Locate the cell with the specified text and output its (x, y) center coordinate. 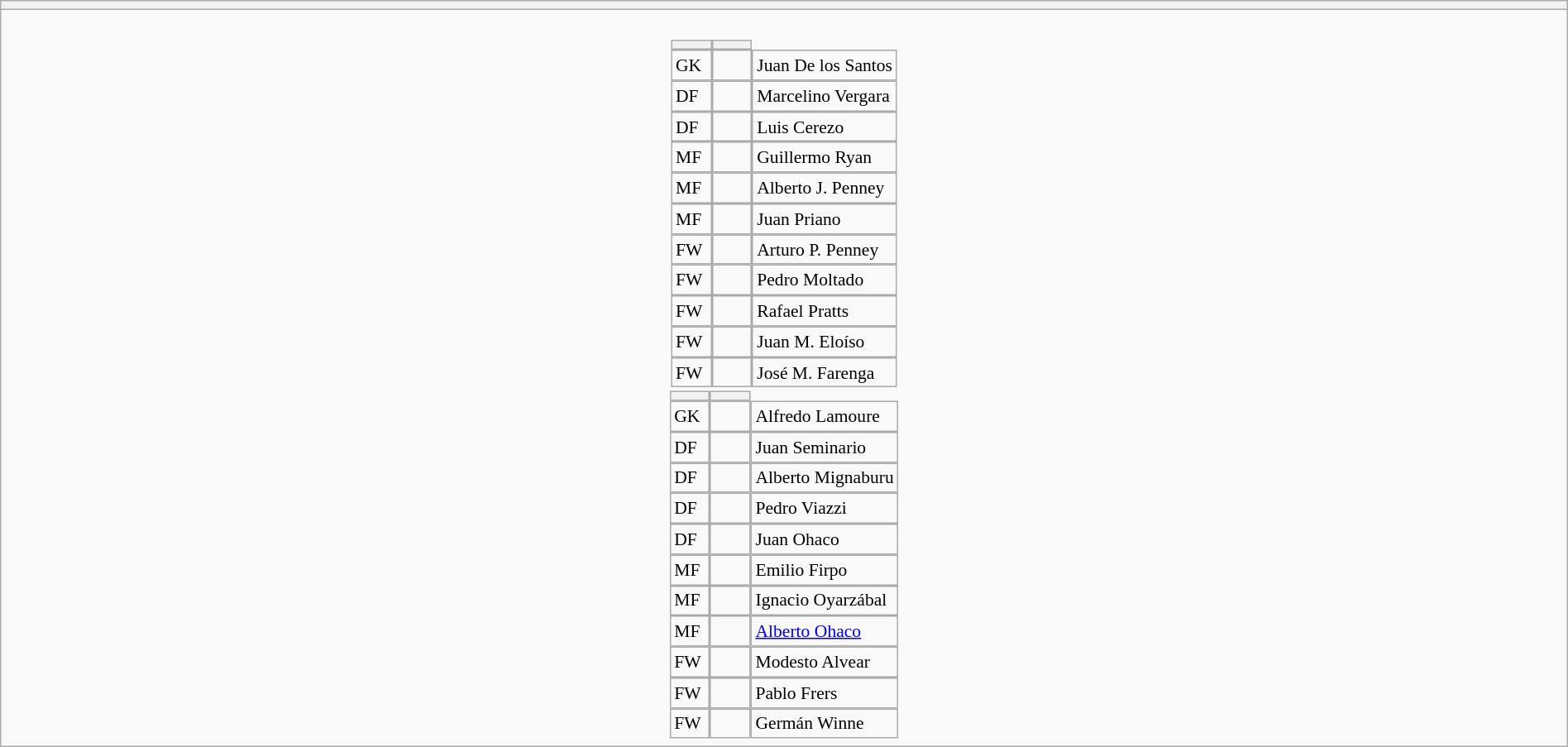
José M. Farenga (824, 372)
Germán Winne (825, 723)
Rafael Pratts (824, 311)
Emilio Firpo (825, 569)
Alberto Ohaco (825, 630)
Marcelino Vergara (824, 96)
Juan Priano (824, 218)
Juan Ohaco (825, 539)
Juan Seminario (825, 447)
Arturo P. Penney (824, 250)
Juan De los Santos (824, 65)
Luis Cerezo (824, 127)
Pedro Viazzi (825, 508)
Pablo Frers (825, 693)
Guillermo Ryan (824, 157)
Ignacio Oyarzábal (825, 601)
Pedro Moltado (824, 280)
Modesto Alvear (825, 662)
Alberto Mignaburu (825, 478)
Alfredo Lamoure (825, 417)
Juan M. Eloíso (824, 341)
Alberto J. Penney (824, 189)
